Extract the [X, Y] coordinate from the center of the cell holding the provided text.  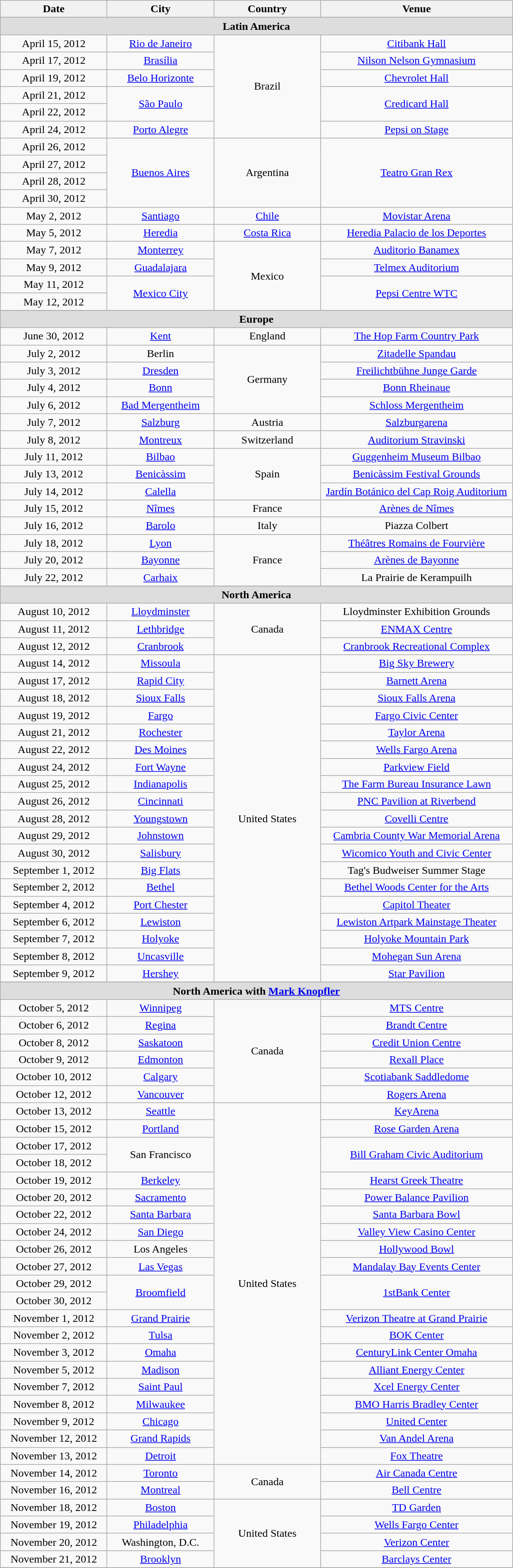
Berkeley [161, 1180]
April 17, 2012 [54, 61]
Santa Barbara Bowl [417, 1215]
Credit Union Centre [417, 1042]
August 12, 2012 [54, 646]
KeyArena [417, 1111]
May 9, 2012 [54, 267]
April 28, 2012 [54, 181]
Switzerland [267, 439]
August 29, 2012 [54, 836]
Lewiston [161, 922]
Santiago [161, 216]
Omaha [161, 1353]
Citibank Hall [417, 43]
Lloydminster [161, 612]
Bayonne [161, 560]
July 2, 2012 [54, 353]
Verizon Theatre at Grand Prairie [417, 1318]
Belo Horizonte [161, 78]
Bilbao [161, 457]
Lyon [161, 543]
September 8, 2012 [54, 956]
Air Canada Centre [417, 1473]
October 30, 2012 [54, 1301]
Washington, D.C. [161, 1542]
Calella [161, 491]
August 11, 2012 [54, 629]
November 3, 2012 [54, 1353]
April 26, 2012 [54, 147]
Benicàssim Festival Grounds [417, 474]
Hershey [161, 973]
October 8, 2012 [54, 1042]
Heredia [161, 233]
Italy [267, 526]
Montreal [161, 1490]
May 2, 2012 [54, 216]
Brasília [161, 61]
August 17, 2012 [54, 681]
July 7, 2012 [54, 422]
November 13, 2012 [54, 1456]
Montreux [161, 439]
Van Andel Arena [417, 1439]
Carhaix [161, 577]
Detroit [161, 1456]
Lewiston Artpark Mainstage Theater [417, 922]
October 5, 2012 [54, 1008]
Saskatoon [161, 1042]
The Farm Bureau Insurance Lawn [417, 784]
Bonn [161, 388]
Youngstown [161, 819]
Zitadelle Spandau [417, 353]
Guadalajara [161, 267]
Wells Fargo Center [417, 1525]
November 7, 2012 [54, 1387]
Capitol Theater [417, 905]
July 16, 2012 [54, 526]
October 26, 2012 [54, 1249]
Pepsi on Stage [417, 129]
Pepsi Centre WTC [417, 293]
July 15, 2012 [54, 509]
October 24, 2012 [54, 1232]
Rexall Place [417, 1060]
Scotiabank Saddledome [417, 1077]
August 14, 2012 [54, 663]
Sacramento [161, 1197]
Barnett Arena [417, 681]
North America [256, 595]
August 19, 2012 [54, 715]
Bonn Rheinaue [417, 388]
Covelli Centre [417, 819]
Port Chester [161, 905]
August 22, 2012 [54, 749]
Madison [161, 1370]
Rapid City [161, 681]
MTS Centre [417, 1008]
Théâtres Romains de Fourvière [417, 543]
Bethel [161, 887]
Cranbrook [161, 646]
Arènes de Bayonne [417, 560]
City [161, 9]
Alliant Energy Center [417, 1370]
September 2, 2012 [54, 887]
October 17, 2012 [54, 1146]
October 22, 2012 [54, 1215]
Wells Fargo Arena [417, 749]
Guggenheim Museum Bilbao [417, 457]
Holyoke Mountain Park [417, 939]
October 18, 2012 [54, 1163]
Teatro Gran Rex [417, 172]
November 8, 2012 [54, 1404]
Philadelphia [161, 1525]
Valley View Casino Center [417, 1232]
Rio de Janeiro [161, 43]
April 22, 2012 [54, 112]
ENMAX Centre [417, 629]
November 18, 2012 [54, 1507]
Bethel Woods Center for the Arts [417, 887]
October 27, 2012 [54, 1266]
Santa Barbara [161, 1215]
July 22, 2012 [54, 577]
Telmex Auditorium [417, 267]
San Francisco [161, 1154]
Bell Centre [417, 1490]
Sioux Falls Arena [417, 698]
April 24, 2012 [54, 129]
August 25, 2012 [54, 784]
Edmonton [161, 1060]
Uncasville [161, 956]
Movistar Arena [417, 216]
September 9, 2012 [54, 973]
April 15, 2012 [54, 43]
São Paulo [161, 104]
Mandalay Bay Events Center [417, 1266]
Verizon Center [417, 1542]
September 1, 2012 [54, 870]
August 21, 2012 [54, 732]
Taylor Arena [417, 732]
Auditorio Banamex [417, 250]
Barclays Center [417, 1559]
Xcel Energy Center [417, 1387]
Lloydminster Exhibition Grounds [417, 612]
October 6, 2012 [54, 1025]
Date [54, 9]
November 5, 2012 [54, 1370]
September 7, 2012 [54, 939]
CenturyLink Center Omaha [417, 1353]
Fargo [161, 715]
November 20, 2012 [54, 1542]
Germany [267, 379]
Cincinnati [161, 801]
Fox Theatre [417, 1456]
Boston [161, 1507]
October 10, 2012 [54, 1077]
April 30, 2012 [54, 198]
Johnstown [161, 836]
England [267, 336]
Schloss Mergentheim [417, 405]
Auditorium Stravinski [417, 439]
Holyoke [161, 939]
Dresden [161, 371]
Bill Graham Civic Auditorium [417, 1154]
The Hop Farm Country Park [417, 336]
Wicomico Youth and Civic Center [417, 853]
BMO Harris Bradley Center [417, 1404]
Grand Rapids [161, 1439]
Hearst Greek Theatre [417, 1180]
November 2, 2012 [54, 1335]
Country [267, 9]
July 4, 2012 [54, 388]
Des Moines [161, 749]
PNC Pavilion at Riverbend [417, 801]
July 3, 2012 [54, 371]
Credicard Hall [417, 104]
August 30, 2012 [54, 853]
July 11, 2012 [54, 457]
Argentina [267, 172]
October 29, 2012 [54, 1283]
Benicàssim [161, 474]
Barolo [161, 526]
Berlin [161, 353]
October 13, 2012 [54, 1111]
Broomfield [161, 1292]
Salzburg [161, 422]
Porto Alegre [161, 129]
November 9, 2012 [54, 1421]
Saint Paul [161, 1387]
Nilson Nelson Gymnasium [417, 61]
Fargo Civic Center [417, 715]
July 13, 2012 [54, 474]
Nîmes [161, 509]
La Prairie de Kerampuilh [417, 577]
May 11, 2012 [54, 285]
Europe [256, 319]
September 6, 2012 [54, 922]
August 24, 2012 [54, 767]
Rose Garden Arena [417, 1129]
July 18, 2012 [54, 543]
Toronto [161, 1473]
April 21, 2012 [54, 95]
Jardín Botánico del Cap Roig Auditorium [417, 491]
May 12, 2012 [54, 302]
October 20, 2012 [54, 1197]
Costa Rica [267, 233]
Winnipeg [161, 1008]
Tag's Budweiser Summer Stage [417, 870]
October 9, 2012 [54, 1060]
Salisbury [161, 853]
November 19, 2012 [54, 1525]
November 12, 2012 [54, 1439]
July 14, 2012 [54, 491]
April 19, 2012 [54, 78]
Indianapolis [161, 784]
August 18, 2012 [54, 698]
June 30, 2012 [54, 336]
1stBank Center [417, 1292]
Rochester [161, 732]
TD Garden [417, 1507]
Piazza Colbert [417, 526]
Grand Prairie [161, 1318]
Regina [161, 1025]
Missoula [161, 663]
August 26, 2012 [54, 801]
Milwaukee [161, 1404]
November 16, 2012 [54, 1490]
Monterrey [161, 250]
October 12, 2012 [54, 1094]
Power Balance Pavilion [417, 1197]
Parkview Field [417, 767]
Brooklyn [161, 1559]
Chevrolet Hall [417, 78]
San Diego [161, 1232]
Mohegan Sun Arena [417, 956]
September 4, 2012 [54, 905]
Arènes de Nîmes [417, 509]
Chicago [161, 1421]
Rogers Arena [417, 1094]
Salzburgarena [417, 422]
November 1, 2012 [54, 1318]
Latin America [256, 26]
October 19, 2012 [54, 1180]
November 21, 2012 [54, 1559]
Heredia Palacio de los Deportes [417, 233]
Calgary [161, 1077]
April 27, 2012 [54, 164]
November 14, 2012 [54, 1473]
July 20, 2012 [54, 560]
Cambria County War Memorial Arena [417, 836]
May 7, 2012 [54, 250]
Seattle [161, 1111]
October 15, 2012 [54, 1129]
Austria [267, 422]
United Center [417, 1421]
Freilichtbühne Junge Garde [417, 371]
Buenos Aires [161, 172]
July 8, 2012 [54, 439]
Los Angeles [161, 1249]
Venue [417, 9]
May 5, 2012 [54, 233]
Big Sky Brewery [417, 663]
Bad Mergentheim [161, 405]
Lethbridge [161, 629]
Chile [267, 216]
Brandt Centre [417, 1025]
Sioux Falls [161, 698]
Tulsa [161, 1335]
Brazil [267, 86]
Star Pavilion [417, 973]
Big Flats [161, 870]
BOK Center [417, 1335]
Kent [161, 336]
Mexico City [161, 293]
Fort Wayne [161, 767]
Las Vegas [161, 1266]
North America with Mark Knopfler [256, 991]
Spain [267, 474]
Cranbrook Recreational Complex [417, 646]
Hollywood Bowl [417, 1249]
Mexico [267, 276]
August 10, 2012 [54, 612]
Vancouver [161, 1094]
August 28, 2012 [54, 819]
Portland [161, 1129]
July 6, 2012 [54, 405]
